Output the (x, y) coordinate of the center of the cell containing the given text.  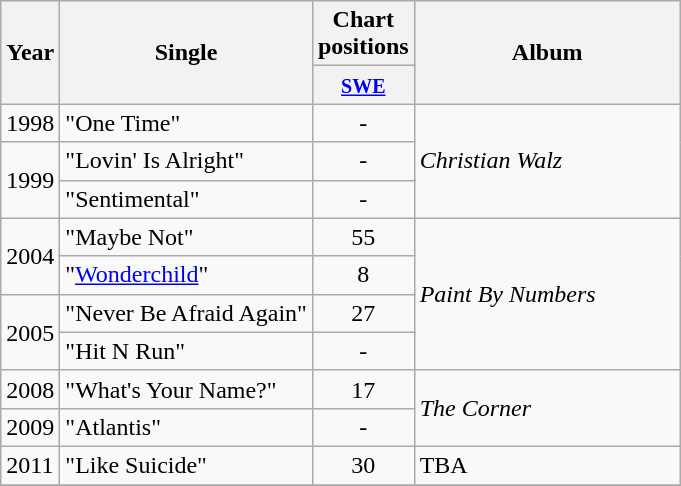
30 (363, 465)
17 (363, 389)
"Never Be Afraid Again" (186, 313)
"Like Suicide" (186, 465)
Chart positions (363, 34)
"Lovin' Is Alright" (186, 161)
"Hit N Run" (186, 351)
2011 (30, 465)
TBA (547, 465)
2005 (30, 332)
1998 (30, 123)
2009 (30, 427)
2008 (30, 389)
"Sentimental" (186, 199)
The Corner (547, 408)
Paint By Numbers (547, 294)
2004 (30, 256)
SWE (363, 85)
Single (186, 52)
1999 (30, 180)
"Wonderchild" (186, 275)
"What's Your Name?" (186, 389)
Album (547, 52)
Year (30, 52)
27 (363, 313)
Christian Walz (547, 161)
"Maybe Not" (186, 237)
55 (363, 237)
"One Time" (186, 123)
8 (363, 275)
"Atlantis" (186, 427)
